Return the [X, Y] coordinate for the center point of the cell that contains the specified text.  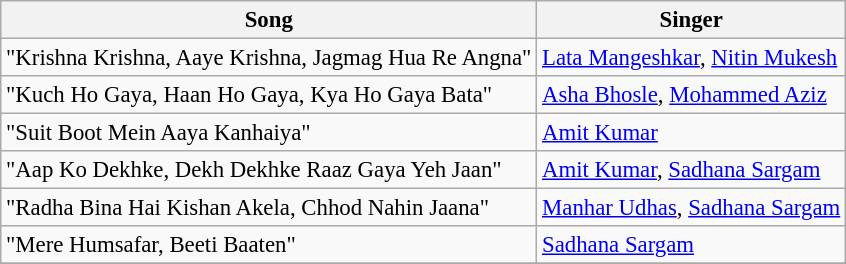
Amit Kumar, Sadhana Sargam [692, 170]
"Kuch Ho Gaya, Haan Ho Gaya, Kya Ho Gaya Bata" [269, 95]
Amit Kumar [692, 133]
"Mere Humsafar, Beeti Baaten" [269, 245]
"Suit Boot Mein Aaya Kanhaiya" [269, 133]
Lata Mangeshkar, Nitin Mukesh [692, 58]
"Krishna Krishna, Aaye Krishna, Jagmag Hua Re Angna" [269, 58]
Sadhana Sargam [692, 245]
Manhar Udhas, Sadhana Sargam [692, 208]
Asha Bhosle, Mohammed Aziz [692, 95]
"Aap Ko Dekhke, Dekh Dekhke Raaz Gaya Yeh Jaan" [269, 170]
Song [269, 20]
Singer [692, 20]
"Radha Bina Hai Kishan Akela, Chhod Nahin Jaana" [269, 208]
